Pinpoint the cell where the given text exists, returning its (x, y) midpoint coordinate. 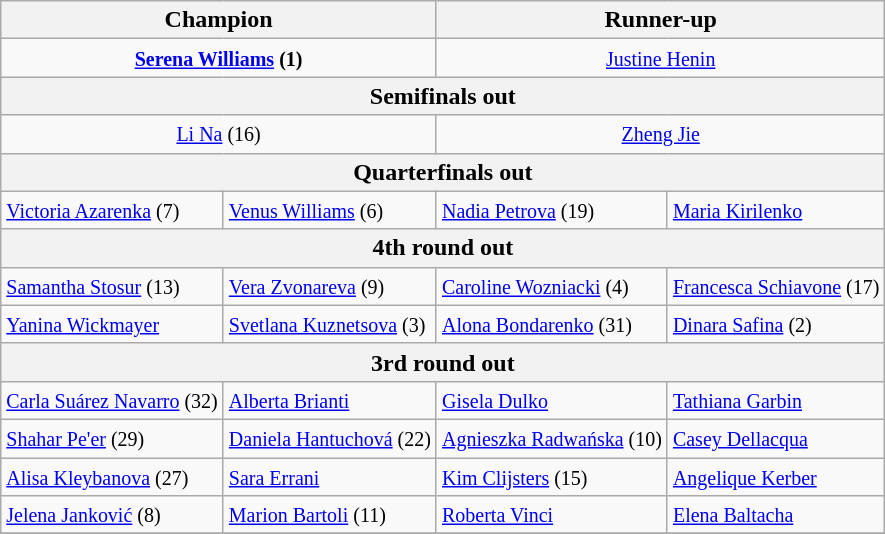
Daniela Hantuchová (22) (330, 438)
Kim Clijsters (15) (552, 477)
Marion Bartoli (11) (330, 515)
Roberta Vinci (552, 515)
Venus Williams (6) (330, 210)
Tathiana Garbin (776, 400)
Yanina Wickmayer (112, 324)
Alona Bondarenko (31) (552, 324)
Justine Henin (660, 58)
Carla Suárez Navarro (32) (112, 400)
Quarterfinals out (443, 172)
3rd round out (443, 362)
Caroline Wozniacki (4) (552, 286)
Shahar Pe'er (29) (112, 438)
Victoria Azarenka (7) (112, 210)
Alisa Kleybanova (27) (112, 477)
Serena Williams (1) (219, 58)
Samantha Stosur (13) (112, 286)
Jelena Janković (8) (112, 515)
Casey Dellacqua (776, 438)
Sara Errani (330, 477)
Vera Zvonareva (9) (330, 286)
Champion (219, 20)
Li Na (16) (219, 134)
Francesca Schiavone (17) (776, 286)
Agnieszka Radwańska (10) (552, 438)
Alberta Brianti (330, 400)
Svetlana Kuznetsova (3) (330, 324)
Maria Kirilenko (776, 210)
Elena Baltacha (776, 515)
Runner-up (660, 20)
Gisela Dulko (552, 400)
Angelique Kerber (776, 477)
Semifinals out (443, 96)
Dinara Safina (2) (776, 324)
Zheng Jie (660, 134)
4th round out (443, 248)
Nadia Petrova (19) (552, 210)
